From the cell containing the given text, extract its center point as [x, y] coordinate. 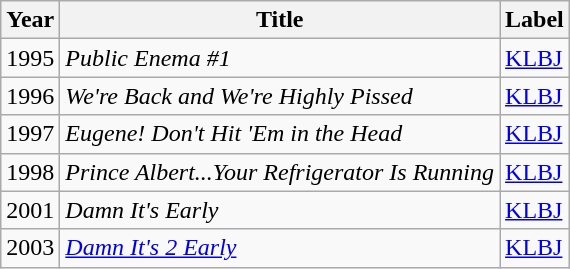
We're Back and We're Highly Pissed [280, 96]
1996 [30, 96]
Damn It's 2 Early [280, 248]
Prince Albert...Your Refrigerator Is Running [280, 172]
1995 [30, 58]
Damn It's Early [280, 210]
1997 [30, 134]
2003 [30, 248]
Eugene! Don't Hit 'Em in the Head [280, 134]
Public Enema #1 [280, 58]
Year [30, 20]
2001 [30, 210]
Title [280, 20]
1998 [30, 172]
Label [535, 20]
